Return the [x, y] coordinate for the center point of the cell that contains the specified text.  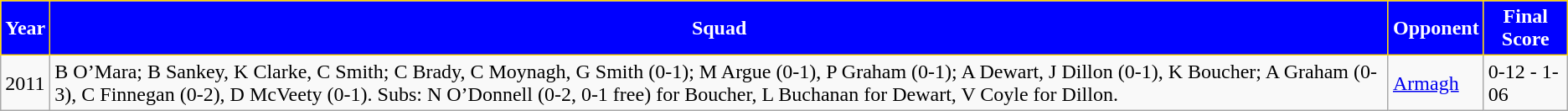
0-12 - 1-06 [1525, 82]
Final Score [1525, 29]
Year [25, 29]
Armagh [1436, 82]
Squad [720, 29]
Opponent [1436, 29]
2011 [25, 82]
